Return the [x, y] coordinate for the center point of the cell that contains the specified text.  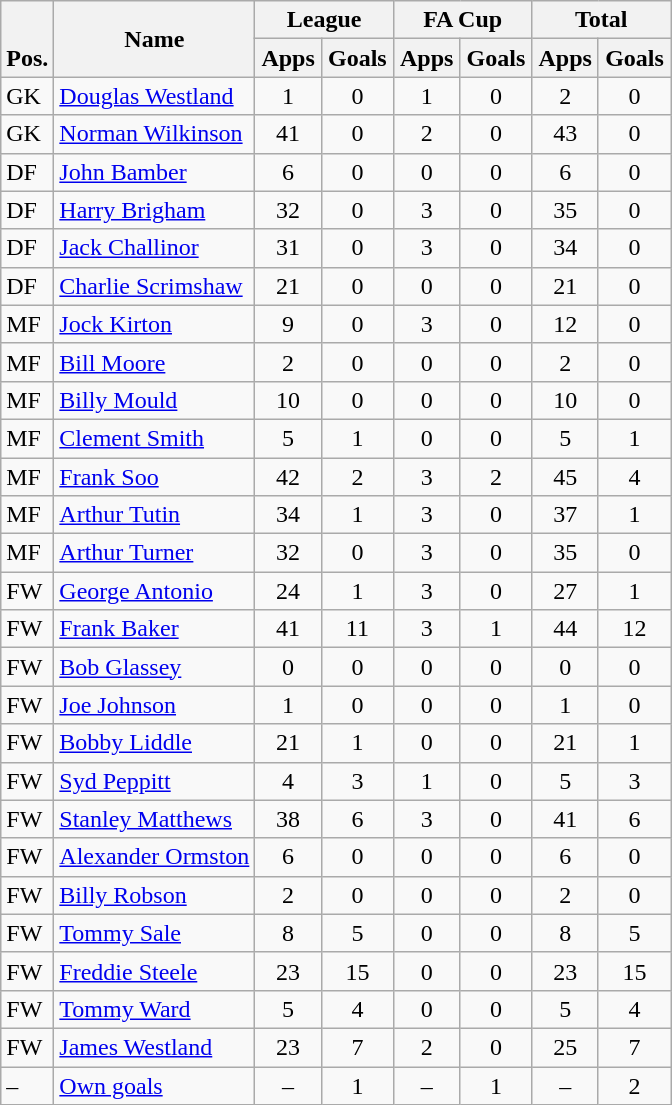
11 [357, 629]
Bobby Liddle [154, 743]
42 [288, 477]
44 [566, 629]
Name [154, 39]
Tommy Ward [154, 1009]
Own goals [154, 1085]
George Antonio [154, 591]
Bill Moore [154, 362]
Norman Wilkinson [154, 134]
27 [566, 591]
Jock Kirton [154, 324]
45 [566, 477]
24 [288, 591]
Billy Robson [154, 895]
Clement Smith [154, 438]
25 [566, 1047]
Frank Soo [154, 477]
Joe Johnson [154, 705]
League [324, 20]
38 [288, 819]
Tommy Sale [154, 933]
Pos. [28, 39]
Alexander Ormston [154, 857]
Stanley Matthews [154, 819]
John Bamber [154, 172]
Arthur Tutin [154, 515]
Harry Brigham [154, 210]
FA Cup [462, 20]
Charlie Scrimshaw [154, 286]
Bob Glassey [154, 667]
Syd Peppitt [154, 781]
43 [566, 134]
Total [602, 20]
Billy Mould [154, 400]
James Westland [154, 1047]
Jack Challinor [154, 248]
9 [288, 324]
Arthur Turner [154, 553]
Freddie Steele [154, 971]
37 [566, 515]
31 [288, 248]
Douglas Westland [154, 96]
Frank Baker [154, 629]
